Identify which cell holds the provided text, then report its (x, y) central coordinate. 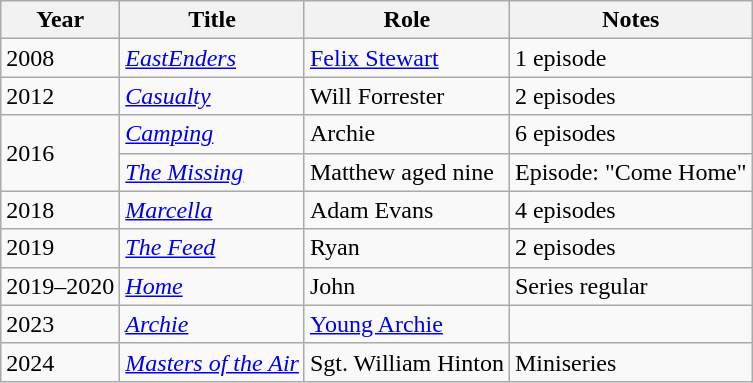
2016 (60, 153)
The Feed (212, 248)
Felix Stewart (406, 58)
Young Archie (406, 324)
6 episodes (630, 134)
Adam Evans (406, 210)
Sgt. William Hinton (406, 362)
2008 (60, 58)
John (406, 286)
Role (406, 20)
Miniseries (630, 362)
Marcella (212, 210)
2023 (60, 324)
2012 (60, 96)
Masters of the Air (212, 362)
4 episodes (630, 210)
Series regular (630, 286)
Camping (212, 134)
Will Forrester (406, 96)
2024 (60, 362)
2019–2020 (60, 286)
Title (212, 20)
Matthew aged nine (406, 172)
Home (212, 286)
1 episode (630, 58)
Ryan (406, 248)
Episode: "Come Home" (630, 172)
Notes (630, 20)
Casualty (212, 96)
The Missing (212, 172)
EastEnders (212, 58)
2018 (60, 210)
Year (60, 20)
2019 (60, 248)
